Provide the [x, y] coordinate of the cell's center where the given text is located.  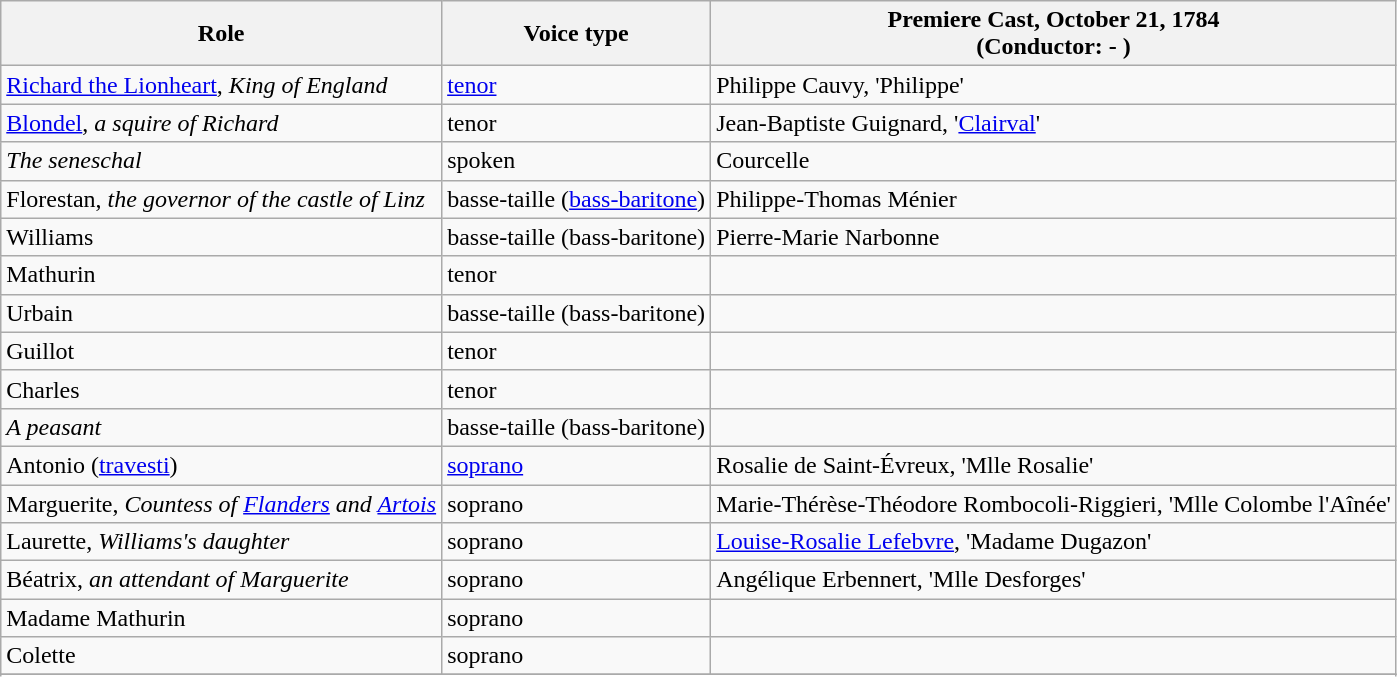
Williams [222, 237]
The seneschal [222, 161]
Courcelle [1054, 161]
Madame Mathurin [222, 618]
Florestan, the governor of the castle of Linz [222, 199]
Guillot [222, 351]
Louise-Rosalie Lefebvre, 'Madame Dugazon' [1054, 542]
Blondel, a squire of Richard [222, 123]
Richard the Lionheart, King of England [222, 85]
Urbain [222, 313]
Marguerite, Countess of Flanders and Artois [222, 503]
Antonio (travesti) [222, 465]
Rosalie de Saint-Évreux, 'Mlle Rosalie' [1054, 465]
Béatrix, an attendant of Marguerite [222, 580]
Premiere Cast, October 21, 1784(Conductor: - ) [1054, 34]
Role [222, 34]
Philippe-Thomas Ménier [1054, 199]
Angélique Erbennert, 'Mlle Desforges' [1054, 580]
Voice type [576, 34]
Marie-Thérèse-Théodore Rombocoli-Riggieri, 'Mlle Colombe l'Aînée' [1054, 503]
spoken [576, 161]
A peasant [222, 427]
Jean-Baptiste Guignard, 'Clairval' [1054, 123]
Colette [222, 656]
Laurette, Williams's daughter [222, 542]
Charles [222, 389]
Pierre-Marie Narbonne [1054, 237]
Mathurin [222, 275]
Philippe Cauvy, 'Philippe' [1054, 85]
